Return the [X, Y] coordinate for the center point of the cell that contains the specified text.  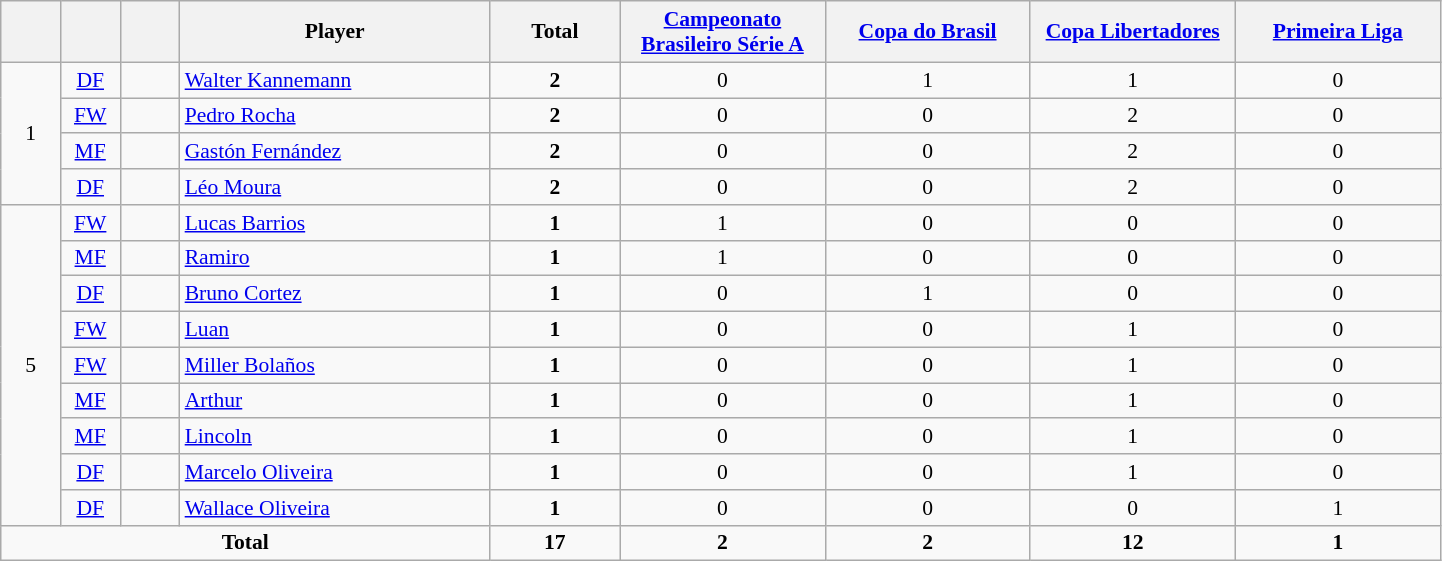
Marcelo Oliveira [335, 472]
Copa Libertadores [1132, 32]
5 [31, 366]
17 [555, 543]
Lucas Barrios [335, 223]
Walter Kannemann [335, 80]
Bruno Cortez [335, 294]
Lincoln [335, 437]
Miller Bolaños [335, 365]
Primeira Liga [1338, 32]
Copa do Brasil [928, 32]
Arthur [335, 401]
Player [335, 32]
12 [1132, 543]
Léo Moura [335, 187]
Ramiro [335, 258]
Gastón Fernández [335, 152]
Luan [335, 330]
Pedro Rocha [335, 116]
Campeonato Brasileiro Série A [722, 32]
Wallace Oliveira [335, 508]
